Return the [X, Y] coordinate for the center point of the cell that contains the specified text.  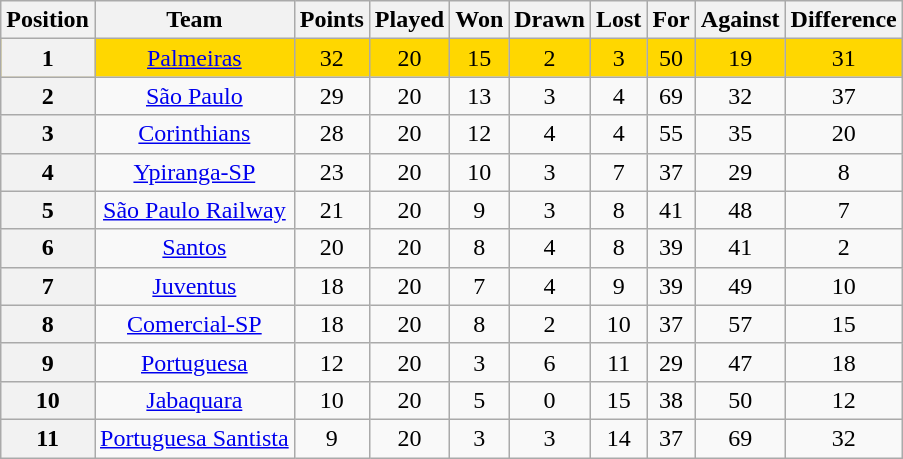
Points [332, 20]
Lost [618, 20]
Jabaquara [194, 400]
Drawn [550, 20]
1 [48, 58]
São Paulo [194, 96]
Palmeiras [194, 58]
Corinthians [194, 134]
21 [332, 210]
48 [740, 210]
Won [480, 20]
Against [740, 20]
55 [671, 134]
47 [740, 362]
Ypiranga-SP [194, 172]
35 [740, 134]
Portuguesa [194, 362]
49 [740, 286]
Position [48, 20]
31 [844, 58]
28 [332, 134]
Santos [194, 248]
38 [671, 400]
19 [740, 58]
Played [409, 20]
For [671, 20]
Juventus [194, 286]
São Paulo Railway [194, 210]
0 [550, 400]
Portuguesa Santista [194, 438]
Team [194, 20]
13 [480, 96]
57 [740, 324]
Difference [844, 20]
Comercial-SP [194, 324]
14 [618, 438]
23 [332, 172]
